Determine the (X, Y) coordinate at the center of the cell enclosing the given text.  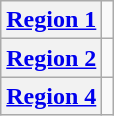
Region 2 (52, 58)
Region 4 (52, 96)
Region 1 (52, 20)
